From the cell containing the given text, extract its center point as [x, y] coordinate. 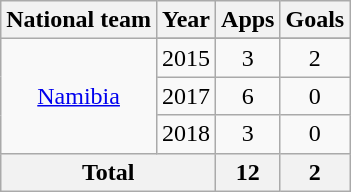
Namibia [79, 96]
Total [108, 172]
Year [186, 20]
2017 [186, 96]
6 [248, 96]
2018 [186, 134]
Apps [248, 20]
National team [79, 20]
2015 [186, 58]
12 [248, 172]
Goals [315, 20]
